Search for the cell housing the specified text and yield its [x, y] center coordinate. 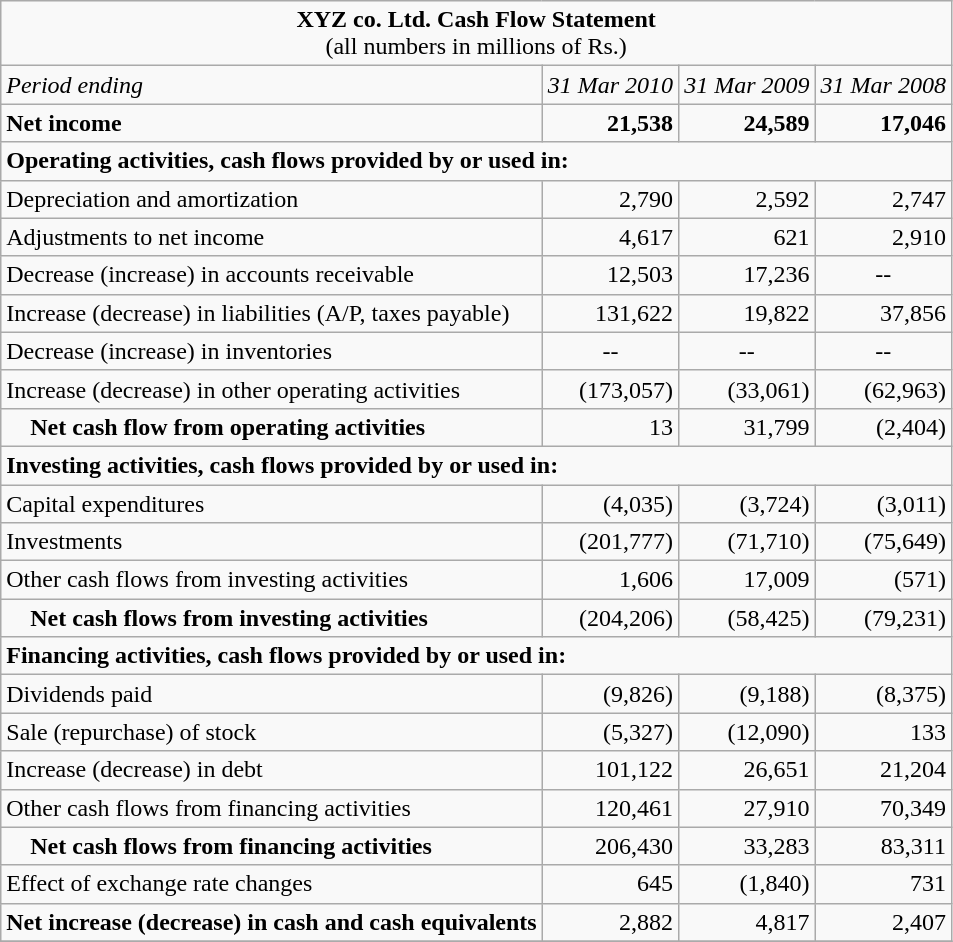
17,009 [747, 580]
131,622 [610, 313]
(8,375) [883, 694]
Period ending [272, 85]
(1,840) [747, 884]
(201,777) [610, 542]
Net cash flows from investing activities [272, 618]
21,538 [610, 123]
2,882 [610, 922]
27,910 [747, 808]
(75,649) [883, 542]
2,790 [610, 199]
12,503 [610, 275]
Effect of exchange rate changes [272, 884]
70,349 [883, 808]
621 [747, 237]
(3,011) [883, 503]
120,461 [610, 808]
Net cash flow from operating activities [272, 427]
1,606 [610, 580]
(204,206) [610, 618]
31 Mar 2010 [610, 85]
17,046 [883, 123]
31 Mar 2009 [747, 85]
Decrease (increase) in inventories [272, 351]
Decrease (increase) in accounts receivable [272, 275]
(62,963) [883, 389]
2,592 [747, 199]
13 [610, 427]
(79,231) [883, 618]
33,283 [747, 846]
Other cash flows from financing activities [272, 808]
19,822 [747, 313]
26,651 [747, 770]
Investing activities, cash flows provided by or used in: [476, 465]
Net income [272, 123]
645 [610, 884]
(173,057) [610, 389]
2,747 [883, 199]
(4,035) [610, 503]
Capital expenditures [272, 503]
Operating activities, cash flows provided by or used in: [476, 161]
101,122 [610, 770]
Increase (decrease) in debt [272, 770]
31 Mar 2008 [883, 85]
(3,724) [747, 503]
Increase (decrease) in other operating activities [272, 389]
Dividends paid [272, 694]
(5,327) [610, 732]
(12,090) [747, 732]
Other cash flows from investing activities [272, 580]
31,799 [747, 427]
17,236 [747, 275]
XYZ co. Ltd. Cash Flow Statement(all numbers in millions of Rs.) [476, 34]
(33,061) [747, 389]
(2,404) [883, 427]
Net increase (decrease) in cash and cash equivalents [272, 922]
2,910 [883, 237]
Depreciation and amortization [272, 199]
2,407 [883, 922]
(71,710) [747, 542]
37,856 [883, 313]
21,204 [883, 770]
133 [883, 732]
731 [883, 884]
Adjustments to net income [272, 237]
Sale (repurchase) of stock [272, 732]
(9,188) [747, 694]
206,430 [610, 846]
4,617 [610, 237]
Financing activities, cash flows provided by or used in: [476, 656]
4,817 [747, 922]
83,311 [883, 846]
Investments [272, 542]
(58,425) [747, 618]
Net cash flows from financing activities [272, 846]
24,589 [747, 123]
Increase (decrease) in liabilities (A/P, taxes payable) [272, 313]
(571) [883, 580]
(9,826) [610, 694]
